Find where the given text appears and provide that cell's center as [X, Y] coordinate. 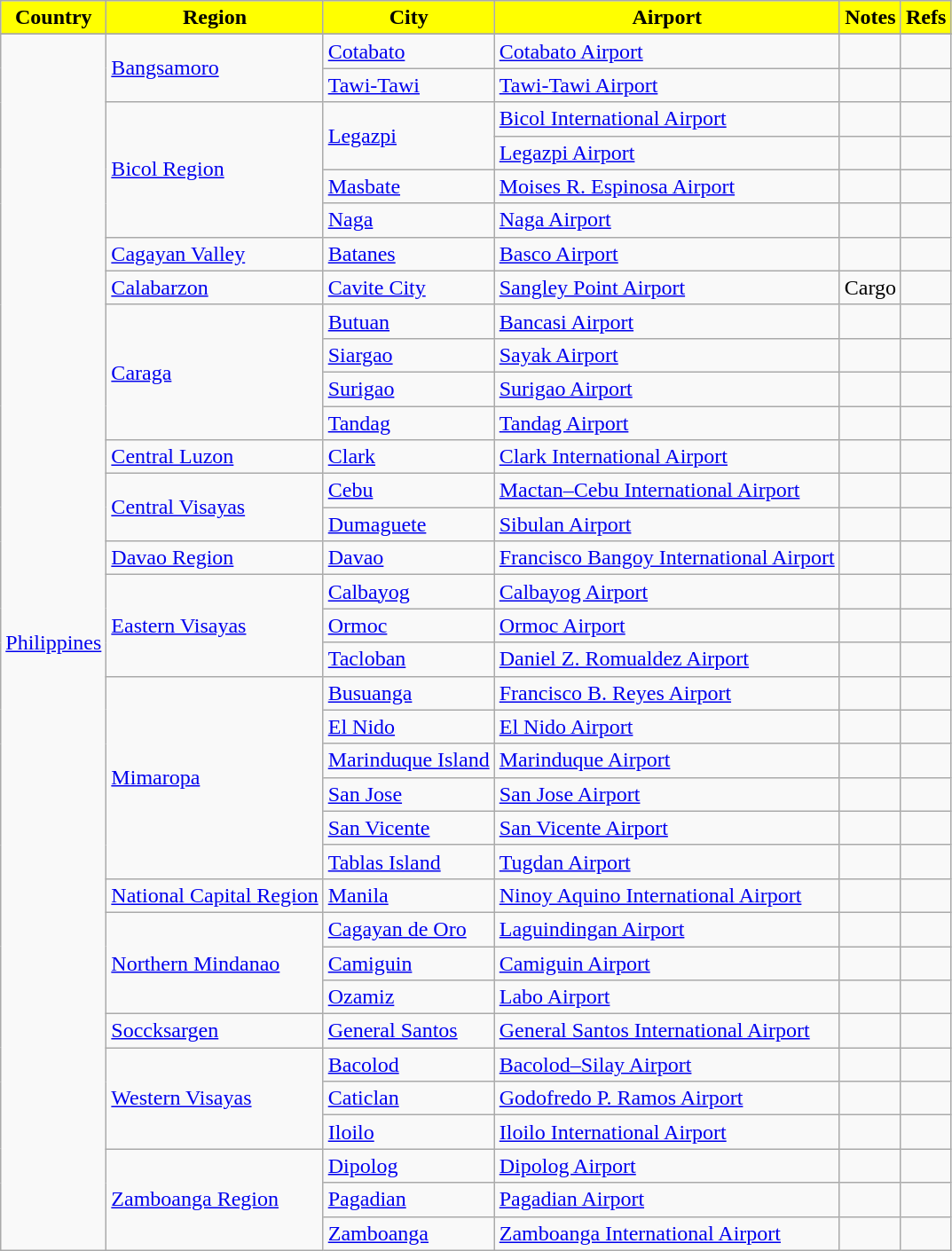
Bancasi Airport [667, 321]
Pagadian Airport [667, 1200]
Tacloban [408, 659]
Godofredo P. Ramos Airport [667, 1098]
Iloilo International Airport [667, 1132]
Calbayog Airport [667, 592]
Ninoy Aquino International Airport [667, 895]
Francisco B. Reyes Airport [667, 693]
Cavite City [408, 287]
Tandag [408, 423]
Labo Airport [667, 997]
Dipolog [408, 1166]
Notes [869, 18]
Tablas Island [408, 862]
Dipolog Airport [667, 1166]
Mimaropa [215, 777]
National Capital Region [215, 895]
Masbate [408, 186]
Daniel Z. Romualdez Airport [667, 659]
Eastern Visayas [215, 625]
Camiguin Airport [667, 963]
Clark [408, 457]
Pagadian [408, 1200]
El Nido [408, 727]
Iloilo [408, 1132]
Ozamiz [408, 997]
Tawi-Tawi [408, 85]
Bacolod–Silay Airport [667, 1065]
Cotabato [408, 51]
El Nido Airport [667, 727]
Soccksargen [215, 1031]
San Jose Airport [667, 794]
San Vicente Airport [667, 828]
Tugdan Airport [667, 862]
Sangley Point Airport [667, 287]
Cagayan de Oro [408, 929]
Legazpi [408, 136]
Caraga [215, 372]
Bangsamoro [215, 68]
Bicol International Airport [667, 119]
Cargo [869, 287]
Camiguin [408, 963]
Marinduque Airport [667, 760]
Sayak Airport [667, 355]
Davao Region [215, 558]
Batanes [408, 254]
Davao [408, 558]
Country [53, 18]
Sibulan Airport [667, 524]
Bacolod [408, 1065]
Manila [408, 895]
Tawi-Tawi Airport [667, 85]
Surigao [408, 389]
Ormoc [408, 625]
Calabarzon [215, 287]
Northern Mindanao [215, 963]
Moises R. Espinosa Airport [667, 186]
Calbayog [408, 592]
Laguindingan Airport [667, 929]
General Santos International Airport [667, 1031]
Tandag Airport [667, 423]
Zamboanga Region [215, 1200]
Airport [667, 18]
Cagayan Valley [215, 254]
Legazpi Airport [667, 153]
Caticlan [408, 1098]
Cotabato Airport [667, 51]
Western Visayas [215, 1098]
Central Luzon [215, 457]
Region [215, 18]
Clark International Airport [667, 457]
Marinduque Island [408, 760]
Busuanga [408, 693]
Naga [408, 220]
Dumaguete [408, 524]
Refs [925, 18]
Mactan–Cebu International Airport [667, 491]
General Santos [408, 1031]
San Jose [408, 794]
Naga Airport [667, 220]
Bicol Region [215, 169]
Zamboanga [408, 1233]
Surigao Airport [667, 389]
Siargao [408, 355]
San Vicente [408, 828]
Central Visayas [215, 507]
Zamboanga International Airport [667, 1233]
Butuan [408, 321]
City [408, 18]
Francisco Bangoy International Airport [667, 558]
Philippines [53, 642]
Basco Airport [667, 254]
Ormoc Airport [667, 625]
Cebu [408, 491]
